Extract the [x, y] coordinate from the center of the cell holding the provided text.  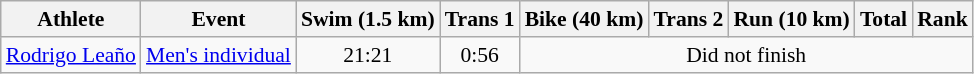
Rank [942, 19]
Swim (1.5 km) [368, 19]
21:21 [368, 55]
Trans 1 [480, 19]
0:56 [480, 55]
Rodrigo Leaño [71, 55]
Did not finish [746, 55]
Total [884, 19]
Men's individual [218, 55]
Athlete [71, 19]
Bike (40 km) [584, 19]
Trans 2 [688, 19]
Event [218, 19]
Run (10 km) [791, 19]
